Find where the given text appears and provide that cell's center as (X, Y) coordinate. 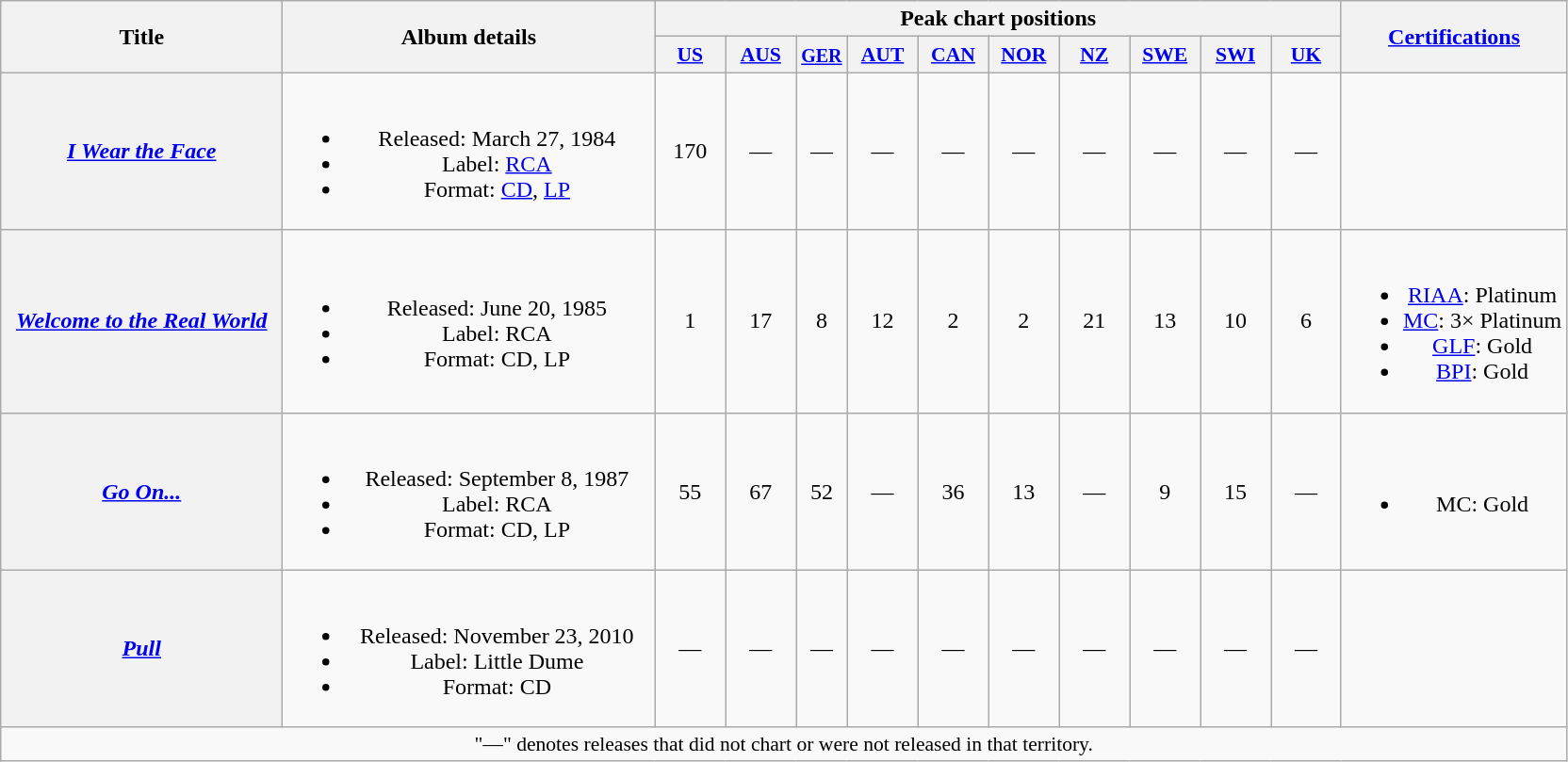
9 (1165, 492)
US (690, 55)
CAN (954, 55)
UK (1306, 55)
Released: September 8, 1987Label: RCAFormat: CD, LP (469, 492)
52 (822, 492)
Released: June 20, 1985Label: RCAFormat: CD, LP (469, 321)
Welcome to the Real World (141, 321)
I Wear the Face (141, 151)
AUT (882, 55)
15 (1236, 492)
8 (822, 321)
RIAA: PlatinumMC: 3× PlatinumGLF: GoldBPI: Gold (1453, 321)
Certifications (1453, 37)
Released: November 23, 2010Label: Little DumeFormat: CD (469, 648)
NOR (1023, 55)
170 (690, 151)
NZ (1095, 55)
Pull (141, 648)
SWE (1165, 55)
67 (761, 492)
MC: Gold (1453, 492)
6 (1306, 321)
Album details (469, 37)
"—" denotes releases that did not chart or were not released in that territory. (784, 744)
21 (1095, 321)
12 (882, 321)
10 (1236, 321)
Go On... (141, 492)
17 (761, 321)
1 (690, 321)
SWI (1236, 55)
Peak chart positions (999, 19)
Title (141, 37)
AUS (761, 55)
36 (954, 492)
Released: March 27, 1984Label: RCAFormat: CD, LP (469, 151)
GER (822, 55)
55 (690, 492)
